Provide the [X, Y] coordinate of the cell's center where the given text is located.  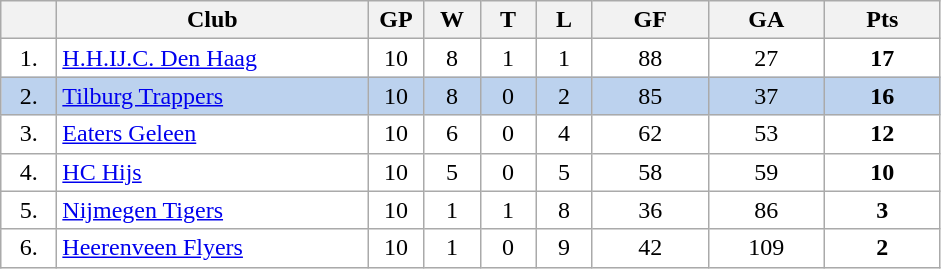
Nijmegen Tigers [212, 210]
17 [882, 58]
62 [650, 134]
W [452, 20]
6. [29, 248]
T [508, 20]
59 [766, 172]
Eaters Geleen [212, 134]
109 [766, 248]
3. [29, 134]
4 [564, 134]
1. [29, 58]
GP [396, 20]
58 [650, 172]
5. [29, 210]
12 [882, 134]
86 [766, 210]
H.H.IJ.C. Den Haag [212, 58]
53 [766, 134]
HC Hijs [212, 172]
6 [452, 134]
L [564, 20]
GF [650, 20]
4. [29, 172]
88 [650, 58]
36 [650, 210]
GA [766, 20]
85 [650, 96]
3 [882, 210]
9 [564, 248]
42 [650, 248]
Heerenveen Flyers [212, 248]
16 [882, 96]
27 [766, 58]
Pts [882, 20]
2. [29, 96]
37 [766, 96]
Club [212, 20]
Tilburg Trappers [212, 96]
